Return (x, y) of the center of cell containing provided text 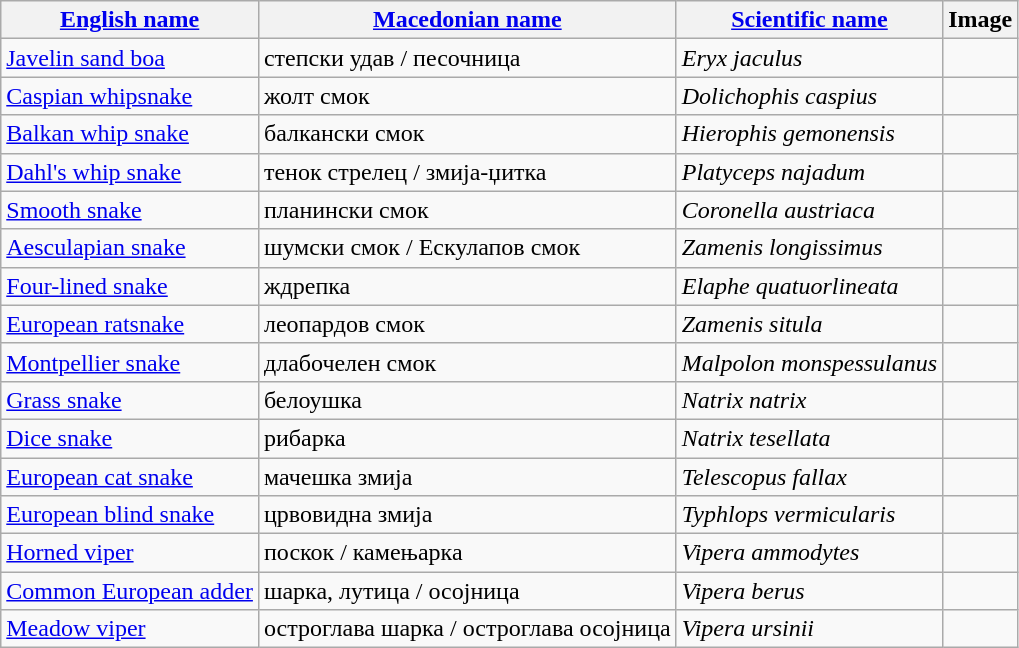
Vipera berus (809, 591)
рибарка (467, 438)
Typhlops vermicularis (809, 515)
мачешка змија (467, 477)
Hierophis gemonensis (809, 134)
Telescopus fallax (809, 477)
Grass snake (130, 400)
Montpellier snake (130, 362)
Balkan whip snake (130, 134)
остроглава шарка / остроглава осојница (467, 629)
Natrix tesellata (809, 438)
Smooth snake (130, 210)
жолт смок (467, 96)
Aesculapian snake (130, 248)
Eryx jaculus (809, 58)
леопардов смок (467, 324)
Vipera ammodytes (809, 553)
планински смок (467, 210)
ждрепка (467, 286)
белоушка (467, 400)
Image (980, 20)
Zamenis longissimus (809, 248)
Dice snake (130, 438)
Elaphe quatuorlineata (809, 286)
шарка, лутица / осојница (467, 591)
Zamenis situla (809, 324)
длабочелен смок (467, 362)
Macedonian name (467, 20)
Coronella austriaca (809, 210)
European blind snake (130, 515)
поскок / камењарка (467, 553)
Natrix natrix (809, 400)
Malpolon monspessulanus (809, 362)
Four-lined snake (130, 286)
Meadow viper (130, 629)
шумски смок / Ескулапов смок (467, 248)
Vipera ursinii (809, 629)
Dahl's whip snake (130, 172)
Caspian whipsnake (130, 96)
Common European adder (130, 591)
Dolichophis caspius (809, 96)
European cat snake (130, 477)
црвовидна змија (467, 515)
Javelin sand boa (130, 58)
European ratsnake (130, 324)
Platyceps najadum (809, 172)
Horned viper (130, 553)
степски удав / песочница (467, 58)
English name (130, 20)
балкански смок (467, 134)
Scientific name (809, 20)
тенок стрелец / змија-џитка (467, 172)
